Detect which cell encompasses the target text, then output its (x, y) center coordinate. 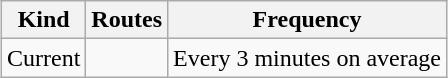
Routes (127, 20)
Kind (43, 20)
Every 3 minutes on average (308, 58)
Frequency (308, 20)
Current (43, 58)
